Determine the [X, Y] coordinate at the center of the cell enclosing the given text.  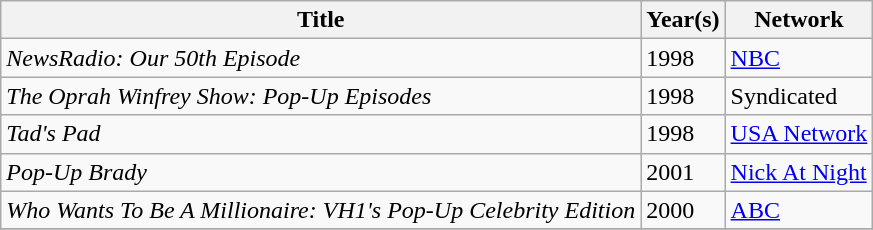
Pop-Up Brady [321, 172]
The Oprah Winfrey Show: Pop-Up Episodes [321, 96]
ABC [799, 210]
Nick At Night [799, 172]
NewsRadio: Our 50th Episode [321, 58]
2000 [683, 210]
USA Network [799, 134]
Year(s) [683, 20]
Syndicated [799, 96]
Tad's Pad [321, 134]
2001 [683, 172]
Who Wants To Be A Millionaire: VH1's Pop-Up Celebrity Edition [321, 210]
Network [799, 20]
Title [321, 20]
NBC [799, 58]
